Return the (x, y) coordinate for the center point of the cell that contains the specified text.  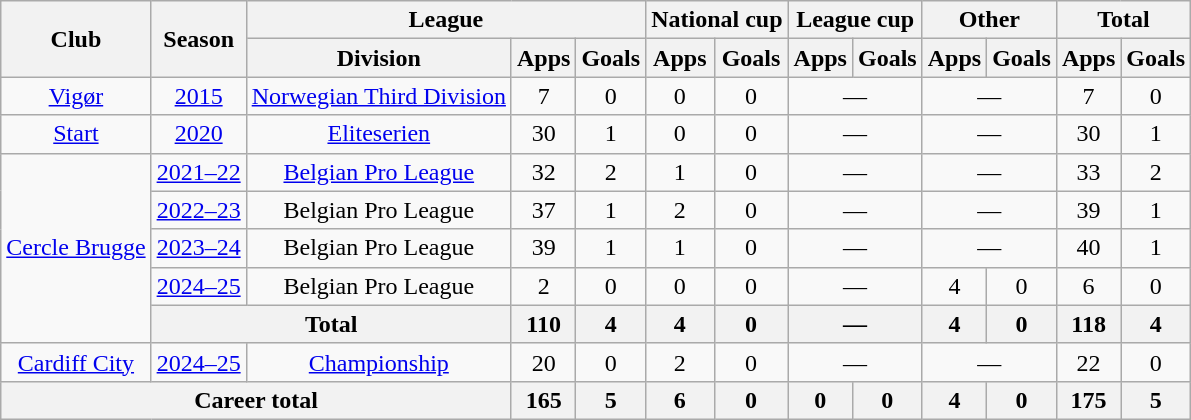
Vigør (76, 96)
Club (76, 39)
2023–24 (198, 248)
Career total (256, 400)
110 (543, 324)
Cardiff City (76, 362)
165 (543, 400)
National cup (717, 20)
Cercle Brugge (76, 248)
Start (76, 134)
2015 (198, 96)
32 (543, 172)
Eliteserien (378, 134)
Other (989, 20)
2020 (198, 134)
40 (1088, 248)
2021–22 (198, 172)
Season (198, 39)
37 (543, 210)
Norwegian Third Division (378, 96)
20 (543, 362)
175 (1088, 400)
118 (1088, 324)
League cup (855, 20)
22 (1088, 362)
33 (1088, 172)
2022–23 (198, 210)
League (446, 20)
Division (378, 58)
Championship (378, 362)
